Locate the cell with the specified text and output its (X, Y) center coordinate. 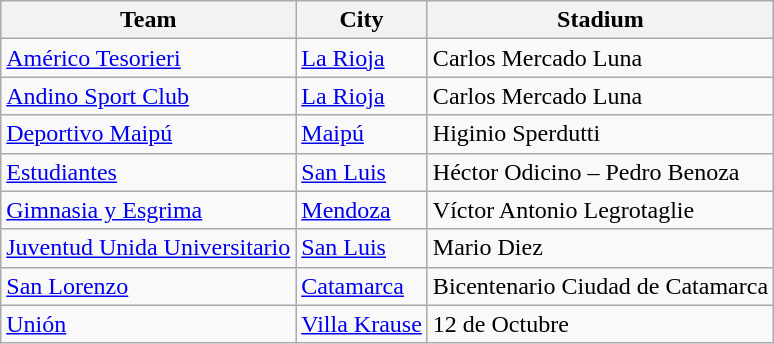
Stadium (600, 20)
12 de Octubre (600, 324)
Américo Tesorieri (148, 58)
Estudiantes (148, 172)
Mendoza (362, 210)
Bicentenario Ciudad de Catamarca (600, 286)
Andino Sport Club (148, 96)
Víctor Antonio Legrotaglie (600, 210)
City (362, 20)
Higinio Sperdutti (600, 134)
Deportivo Maipú (148, 134)
Mario Diez (600, 248)
Maipú (362, 134)
Juventud Unida Universitario (148, 248)
Catamarca (362, 286)
Team (148, 20)
San Lorenzo (148, 286)
Héctor Odicino – Pedro Benoza (600, 172)
Villa Krause (362, 324)
Gimnasia y Esgrima (148, 210)
Unión (148, 324)
